From the cell containing the given text, extract its center point as [x, y] coordinate. 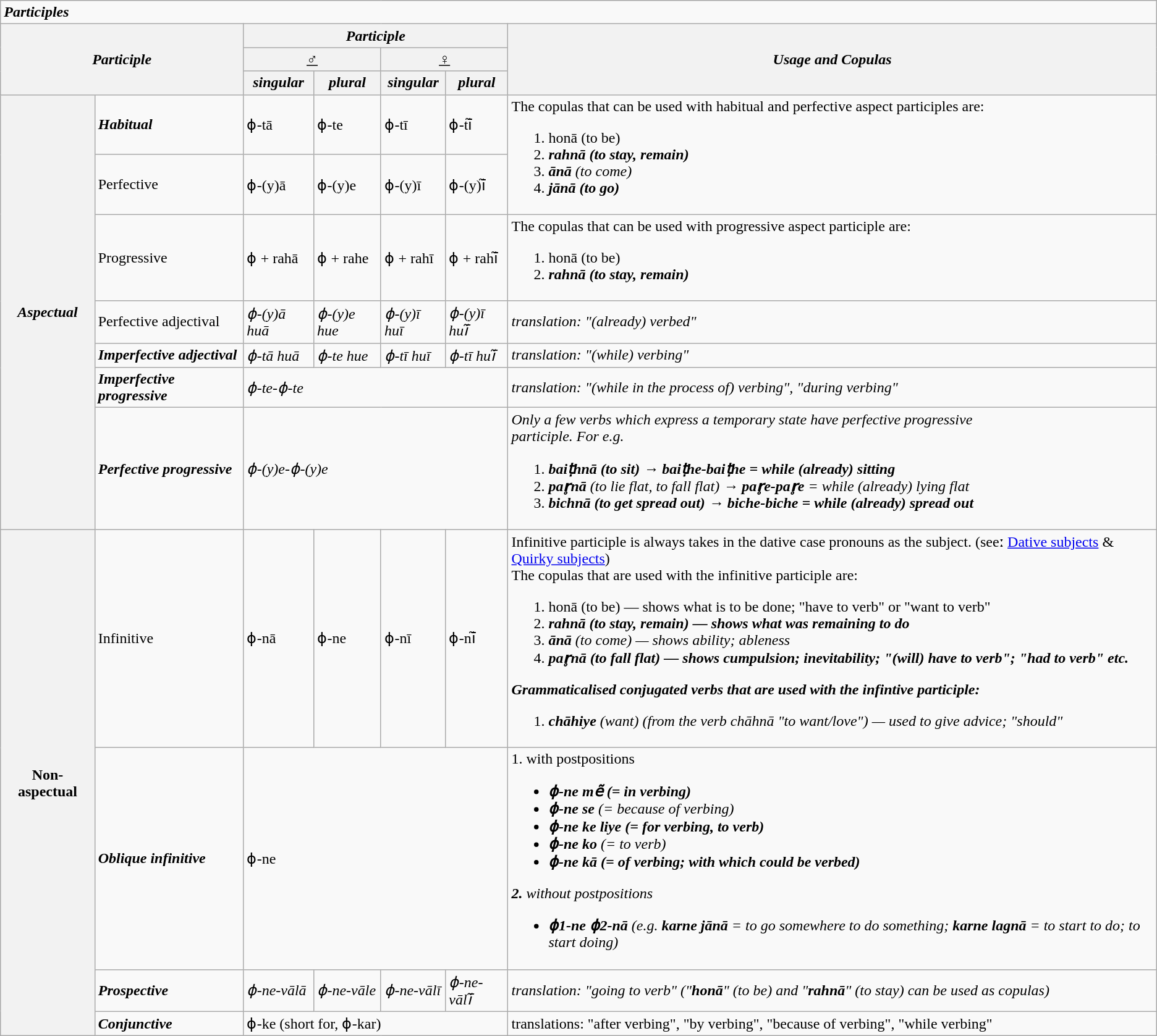
ɸ + rahī [413, 258]
Conjunctive [169, 1024]
ɸ-(y)ī huī̃ [477, 322]
ɸ-ne-vālī̃ [477, 990]
ɸ-ne-vālī [413, 990]
ɸ-te [347, 125]
ɸ + rahe [347, 258]
ɸ-te hue [347, 355]
translations: "after verbing", "by verbing", "because of verbing", "while verbing" [832, 1024]
ɸ-(y)ī huī [413, 322]
ɸ-tī̃ [477, 125]
Progressive [169, 258]
ɸ-ne-vāle [347, 990]
Prospective [169, 990]
The copulas that can be used with progressive aspect participle are:honā (to be)rahnā (to stay, remain) [832, 258]
ɸ-nā [279, 639]
Perfective adjectival [169, 322]
ɸ-te-ɸ-te [376, 388]
translation: "(while) verbing" [832, 355]
ɸ-nī [413, 639]
Non-aspectual [48, 783]
ɸ-(y)e hue [347, 322]
ɸ-(y)ī̃ [477, 184]
translation: "(already) verbed" [832, 322]
ɸ-tī huī [413, 355]
ɸ-ne-vālā [279, 990]
translation: "(while in the process of) verbing", "during verbing" [832, 388]
ɸ-nī̃ [477, 639]
Participles [578, 12]
♀ [444, 59]
ɸ + rahī̃ [477, 258]
Imperfective adjectival [169, 355]
Usage and Copulas [832, 59]
Imperfective progressive [169, 388]
Aspectual [48, 312]
ɸ-tā [279, 125]
ɸ-tā huā [279, 355]
ɸ + rahā [279, 258]
ɸ-ke (short for, ɸ-kar) [376, 1024]
♂ [313, 59]
ɸ-(y)e-ɸ-(y)e [376, 468]
Oblique infinitive [169, 859]
ɸ-(y)ā huā [279, 322]
Perfective [169, 184]
ɸ-tī huī̃ [477, 355]
Habitual [169, 125]
translation: "going to verb" ("honā" (to be) and "rahnā" (to stay) can be used as copulas) [832, 990]
Infinitive [169, 639]
Perfective progressive [169, 468]
The copulas that can be used with habitual and perfective aspect participles are:honā (to be)rahnā (to stay, remain)ānā (to come)jānā (to go) [832, 154]
ɸ-tī [413, 125]
ɸ-(y)ī [413, 184]
ɸ-(y)ā [279, 184]
ɸ-(y)e [347, 184]
